Determine the (X, Y) coordinate at the center of the cell enclosing the given text.  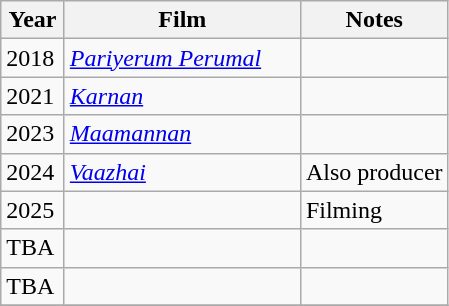
Maamannan (182, 134)
2024 (33, 172)
Also producer (374, 172)
Film (182, 20)
2021 (33, 96)
Year (33, 20)
2023 (33, 134)
2018 (33, 58)
2025 (33, 210)
Karnan (182, 96)
Pariyerum Perumal (182, 58)
Filming (374, 210)
Vaazhai (182, 172)
Notes (374, 20)
